Scan for the cell matching the given text and deliver its [x, y] coordinate at center. 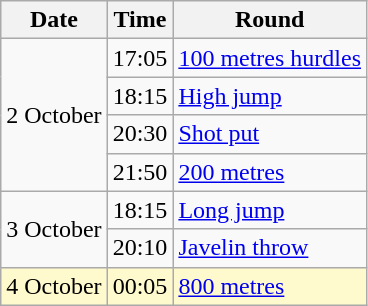
21:50 [140, 172]
200 metres [270, 172]
00:05 [140, 286]
3 October [54, 229]
4 October [54, 286]
20:30 [140, 134]
2 October [54, 115]
Date [54, 20]
Round [270, 20]
Shot put [270, 134]
Time [140, 20]
100 metres hurdles [270, 58]
Javelin throw [270, 248]
800 metres [270, 286]
Long jump [270, 210]
High jump [270, 96]
20:10 [140, 248]
17:05 [140, 58]
